Identify which cell holds the provided text, then report its (x, y) central coordinate. 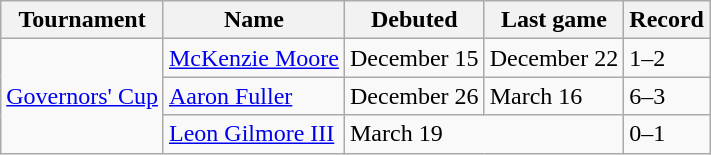
Name (254, 20)
Record (667, 20)
December 15 (414, 58)
Aaron Fuller (254, 96)
December 26 (414, 96)
Governors' Cup (82, 96)
Debuted (414, 20)
0–1 (667, 134)
March 16 (554, 96)
Leon Gilmore III (254, 134)
December 22 (554, 58)
Tournament (82, 20)
March 19 (484, 134)
McKenzie Moore (254, 58)
1–2 (667, 58)
6–3 (667, 96)
Last game (554, 20)
